Search for the cell housing the specified text and yield its (x, y) center coordinate. 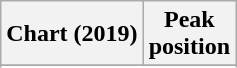
Peak position (189, 34)
Chart (2019) (72, 34)
